Return the (X, Y) coordinate for the center point of the cell that contains the specified text.  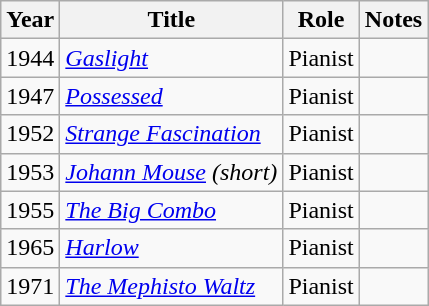
Johann Mouse (short) (172, 172)
1952 (30, 134)
1953 (30, 172)
1965 (30, 248)
Strange Fascination (172, 134)
Year (30, 20)
1971 (30, 286)
Notes (393, 20)
1947 (30, 96)
1955 (30, 210)
1944 (30, 58)
Gaslight (172, 58)
The Mephisto Waltz (172, 286)
Possessed (172, 96)
Title (172, 20)
The Big Combo (172, 210)
Harlow (172, 248)
Role (321, 20)
